For the text-containing cell, return its midpoint in [x, y] coordinate format. 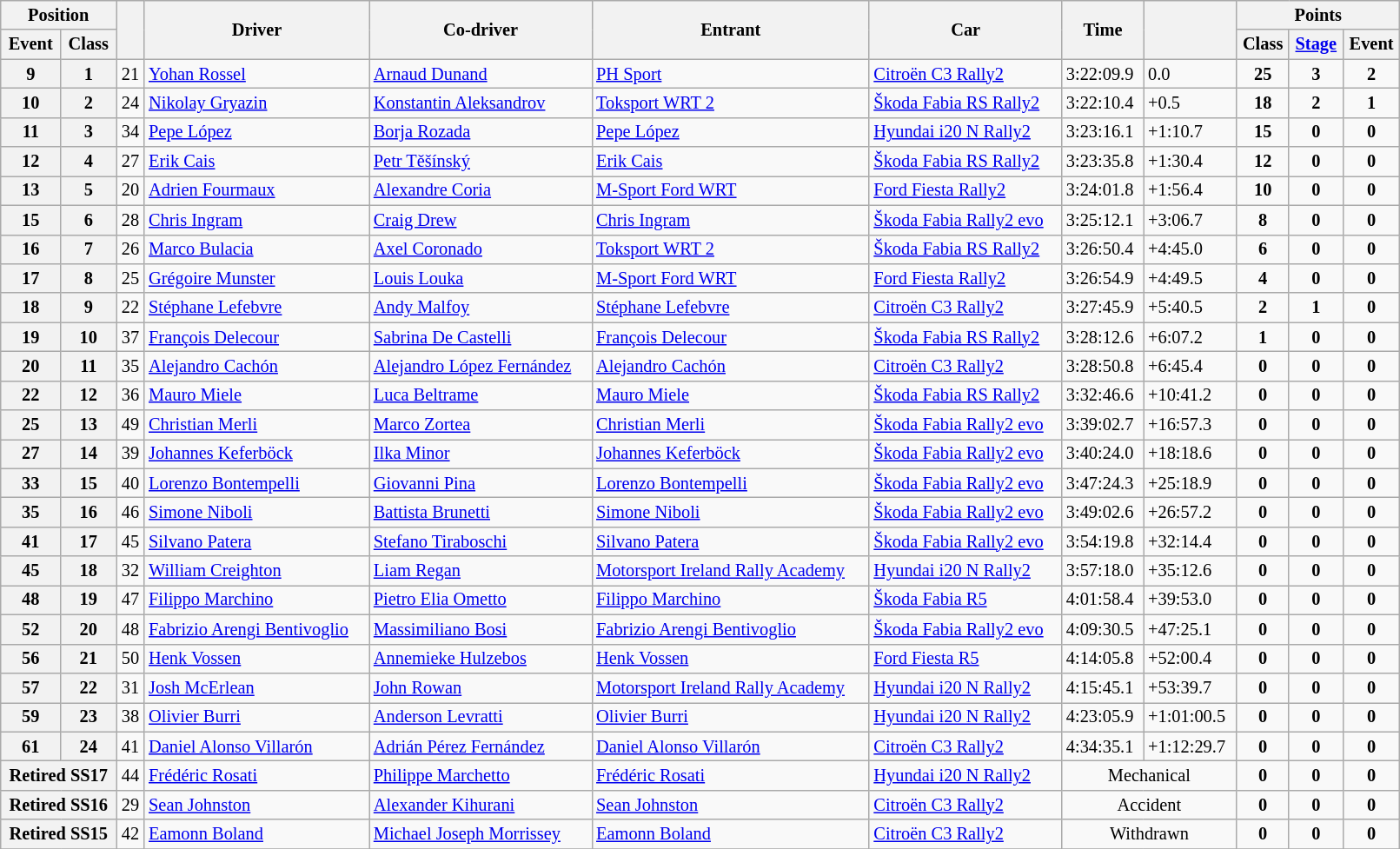
+52:00.4 [1191, 659]
Adrián Pérez Fernández [481, 746]
50 [130, 659]
Sabrina De Castelli [481, 337]
57 [31, 687]
Marco Bulacia [257, 249]
4:09:30.5 [1103, 629]
Massimiliano Bosi [481, 629]
PH Sport [730, 74]
3:49:02.6 [1103, 512]
+1:12:29.7 [1191, 746]
3:28:50.8 [1103, 366]
+0.5 [1191, 103]
38 [130, 717]
3:39:02.7 [1103, 425]
Giovanni Pina [481, 483]
+35:12.6 [1191, 571]
Alexandre Coria [481, 190]
William Creighton [257, 571]
+32:14.4 [1191, 541]
4:34:35.1 [1103, 746]
Yohan Rossel [257, 74]
+10:41.2 [1191, 395]
52 [31, 629]
Josh McErlean [257, 687]
John Rowan [481, 687]
42 [130, 834]
33 [31, 483]
+25:18.9 [1191, 483]
Konstantin Aleksandrov [481, 103]
14 [89, 454]
+5:40.5 [1191, 308]
3:27:45.9 [1103, 308]
Car [965, 30]
3:23:16.1 [1103, 132]
3:47:24.3 [1103, 483]
49 [130, 425]
Louis Louka [481, 278]
+6:07.2 [1191, 337]
0.0 [1191, 74]
Accident [1149, 805]
Petr Těšínský [481, 162]
+1:01:00.5 [1191, 717]
Time [1103, 30]
3:24:01.8 [1103, 190]
3:22:09.9 [1103, 74]
4:01:58.4 [1103, 600]
+53:39.7 [1191, 687]
3:32:46.6 [1103, 395]
3:57:18.0 [1103, 571]
Anderson Levratti [481, 717]
Retired SS17 [59, 775]
5 [89, 190]
+47:25.1 [1191, 629]
Co-driver [481, 30]
Alejandro López Fernández [481, 366]
3:22:10.4 [1103, 103]
31 [130, 687]
Craig Drew [481, 220]
+3:06.7 [1191, 220]
Luca Beltrame [481, 395]
Stefano Tiraboschi [481, 541]
Retired SS15 [59, 834]
+4:45.0 [1191, 249]
Adrien Fourmaux [257, 190]
44 [130, 775]
+1:56.4 [1191, 190]
Position [59, 15]
46 [130, 512]
3:23:35.8 [1103, 162]
37 [130, 337]
23 [89, 717]
Mechanical [1149, 775]
Arnaud Dunand [481, 74]
Philippe Marchetto [481, 775]
Pietro Elia Ometto [481, 600]
+1:10.7 [1191, 132]
7 [89, 249]
3:54:19.8 [1103, 541]
Battista Brunetti [481, 512]
Stage [1316, 44]
56 [31, 659]
Andy Malfoy [481, 308]
40 [130, 483]
+6:45.4 [1191, 366]
3:28:12.6 [1103, 337]
29 [130, 805]
Nikolay Gryazin [257, 103]
+39:53.0 [1191, 600]
Retired SS16 [59, 805]
+1:30.4 [1191, 162]
Michael Joseph Morrissey [481, 834]
3:25:12.1 [1103, 220]
3:26:50.4 [1103, 249]
39 [130, 454]
28 [130, 220]
Borja Rozada [481, 132]
3:40:24.0 [1103, 454]
Withdrawn [1149, 834]
Liam Regan [481, 571]
47 [130, 600]
Marco Zortea [481, 425]
+4:49.5 [1191, 278]
4:15:45.1 [1103, 687]
Grégoire Munster [257, 278]
26 [130, 249]
34 [130, 132]
Points [1318, 15]
Annemieke Hulzebos [481, 659]
61 [31, 746]
59 [31, 717]
36 [130, 395]
4:23:05.9 [1103, 717]
Ilka Minor [481, 454]
Alexander Kihurani [481, 805]
Škoda Fabia R5 [965, 600]
3:26:54.9 [1103, 278]
+26:57.2 [1191, 512]
Entrant [730, 30]
4:14:05.8 [1103, 659]
Axel Coronado [481, 249]
+16:57.3 [1191, 425]
Ford Fiesta R5 [965, 659]
+18:18.6 [1191, 454]
Driver [257, 30]
32 [130, 571]
